From the cell containing the given text, extract its center point as (x, y) coordinate. 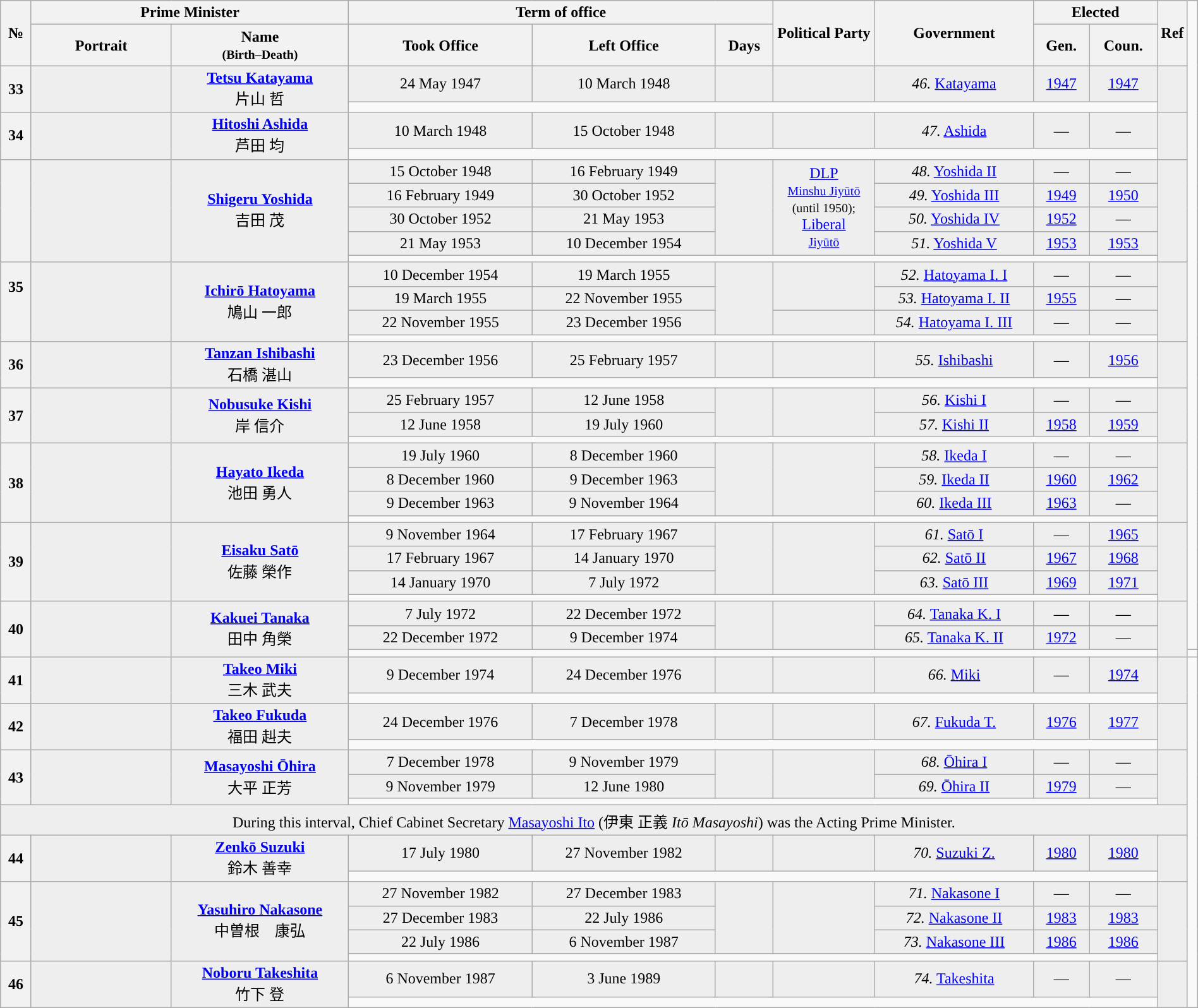
DLPMinshu Jiyūtō(until 1950);LiberalJiyūtō (824, 207)
62. Satō II (954, 558)
61. Satō I (954, 534)
Coun. (1123, 45)
65. Tanaka K. II (954, 637)
1963 (1062, 503)
70. Suzuki Z. (954, 853)
74. Takeshita (954, 979)
58. Ikeda I (954, 455)
1969 (1062, 582)
Eisaku Satō佐藤 榮作 (260, 562)
35 (16, 286)
Hitoshi Ashida芦田 均 (260, 136)
47. Ashida (954, 130)
34 (16, 136)
64. Tanaka K. I (954, 613)
Portrait (101, 45)
69. Ōhira II (954, 786)
1960 (1062, 479)
Political Party (824, 33)
Name(Birth–Death) (260, 45)
Shigeru Yoshida吉田 茂 (260, 211)
Days (744, 45)
1955 (1062, 298)
1958 (1062, 424)
37 (16, 416)
Tanzan Ishibashi石橋 湛山 (260, 365)
67. Fukuda T. (954, 721)
1952 (1062, 219)
1979 (1062, 786)
50. Yoshida IV (954, 219)
17 July 1980 (440, 853)
68. Ōhira I (954, 762)
53. Hatoyama I. II (954, 298)
1949 (1062, 195)
Hayato Ikeda池田 勇人 (260, 483)
36 (16, 365)
71. Nakasone I (954, 894)
Takeo Fukuda福田 赳夫 (260, 727)
Noboru Takeshita竹下 登 (260, 984)
73. Nakasone III (954, 942)
Took Office (440, 45)
56. Kishi I (954, 400)
1956 (1123, 360)
1976 (1062, 721)
24 May 1947 (440, 83)
Yasuhiro Nakasone中曽根 康弘 (260, 921)
39 (16, 562)
Ref (1173, 33)
43 (16, 778)
1967 (1062, 558)
44 (16, 858)
Nobusuke Kishi岸 信介 (260, 416)
48. Yoshida II (954, 171)
55. Ishibashi (954, 360)
Government (954, 33)
1977 (1123, 721)
1959 (1123, 424)
42 (16, 727)
45 (16, 921)
60. Ikeda III (954, 503)
1950 (1123, 195)
59. Ikeda II (954, 479)
38 (16, 483)
1971 (1123, 582)
1965 (1123, 534)
Masayoshi Ōhira大平 正芳 (260, 778)
1974 (1123, 675)
12 June 1980 (624, 786)
№ (16, 33)
1972 (1062, 637)
54. Hatoyama I. III (954, 322)
52. Hatoyama I. I (954, 274)
Zenkō Suzuki鈴木 善幸 (260, 858)
51. Yoshida V (954, 243)
During this interval, Chief Cabinet Secretary Masayoshi Ito (伊東 正義 Itō Masayoshi) was the Acting Prime Minister. (594, 820)
63. Satō III (954, 582)
Kakuei Tanaka田中 角榮 (260, 629)
41 (16, 680)
33 (16, 89)
3 June 1989 (624, 979)
Prime Minister (190, 13)
Ichirō Hatoyama鳩山 一郎 (260, 302)
Left Office (624, 45)
1962 (1123, 479)
Term of office (561, 13)
1968 (1123, 558)
Takeo Miki三木 武夫 (260, 680)
46 (16, 984)
57. Kishi II (954, 424)
66. Miki (954, 675)
46. Katayama (954, 83)
Tetsu Katayama片山 哲 (260, 89)
72. Nakasone II (954, 918)
Gen. (1062, 45)
49. Yoshida III (954, 195)
40 (16, 629)
Elected (1096, 13)
